From the cell containing the given text, extract its center point as (X, Y) coordinate. 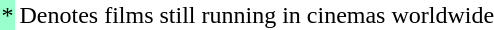
* (8, 15)
